Detect which cell encompasses the target text, then output its (x, y) center coordinate. 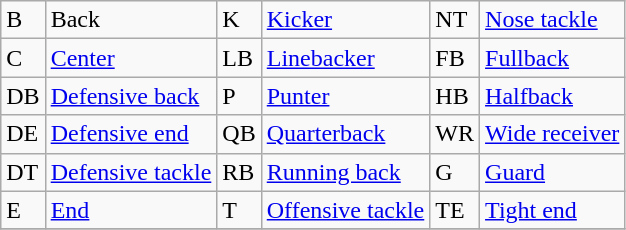
DT (23, 172)
Wide receiver (552, 134)
End (131, 210)
P (239, 96)
TE (455, 210)
Guard (552, 172)
Offensive tackle (346, 210)
DE (23, 134)
Running back (346, 172)
NT (455, 20)
Center (131, 58)
C (23, 58)
Punter (346, 96)
Fullback (552, 58)
Quarterback (346, 134)
T (239, 210)
Linebacker (346, 58)
HB (455, 96)
Nose tackle (552, 20)
RB (239, 172)
Defensive end (131, 134)
DB (23, 96)
QB (239, 134)
Defensive tackle (131, 172)
LB (239, 58)
B (23, 20)
Halfback (552, 96)
Kicker (346, 20)
Defensive back (131, 96)
E (23, 210)
Tight end (552, 210)
G (455, 172)
WR (455, 134)
Back (131, 20)
K (239, 20)
FB (455, 58)
